Return [X, Y] of the center of cell containing provided text 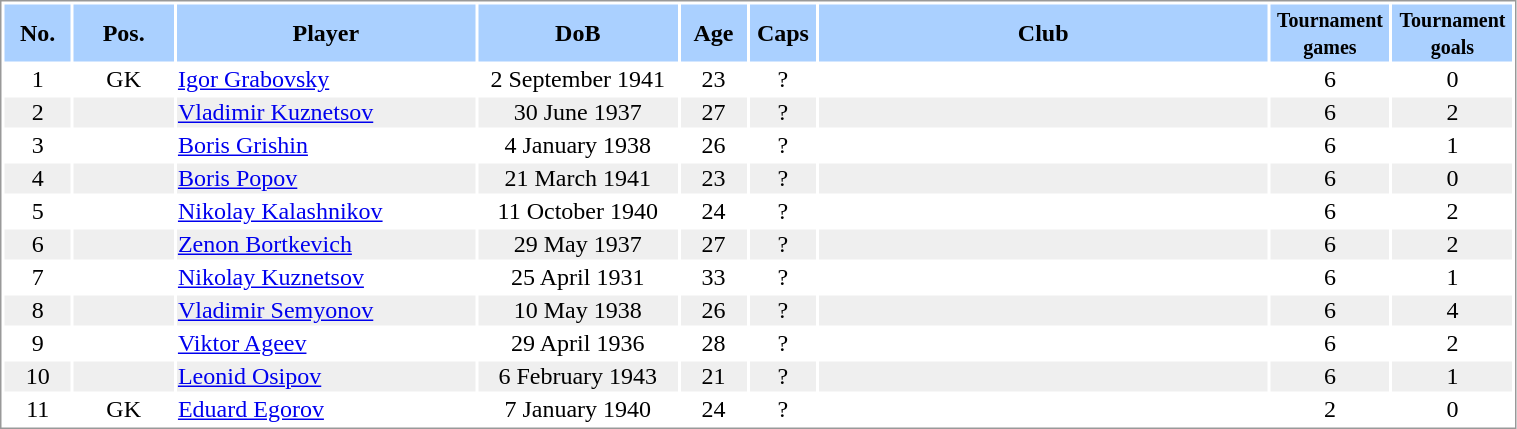
Boris Popov [326, 179]
Boris Grishin [326, 145]
10 [37, 377]
33 [713, 277]
Pos. [124, 32]
2 September 1941 [578, 79]
11 [37, 409]
5 [37, 211]
Caps [783, 32]
25 April 1931 [578, 277]
Club [1043, 32]
Eduard Egorov [326, 409]
28 [713, 343]
21 [713, 377]
Tournamentgoals [1453, 32]
10 May 1938 [578, 311]
Player [326, 32]
Vladimir Semyonov [326, 311]
Vladimir Kuznetsov [326, 113]
Leonid Osipov [326, 377]
Age [713, 32]
9 [37, 343]
29 May 1937 [578, 245]
No. [37, 32]
8 [37, 311]
6 February 1943 [578, 377]
21 March 1941 [578, 179]
7 January 1940 [578, 409]
11 October 1940 [578, 211]
Igor Grabovsky [326, 79]
7 [37, 277]
30 June 1937 [578, 113]
Nikolay Kalashnikov [326, 211]
Nikolay Kuznetsov [326, 277]
4 January 1938 [578, 145]
3 [37, 145]
Zenon Bortkevich [326, 245]
Viktor Ageev [326, 343]
29 April 1936 [578, 343]
Tournamentgames [1330, 32]
DoB [578, 32]
